From the cell containing the given text, extract its center point as (X, Y) coordinate. 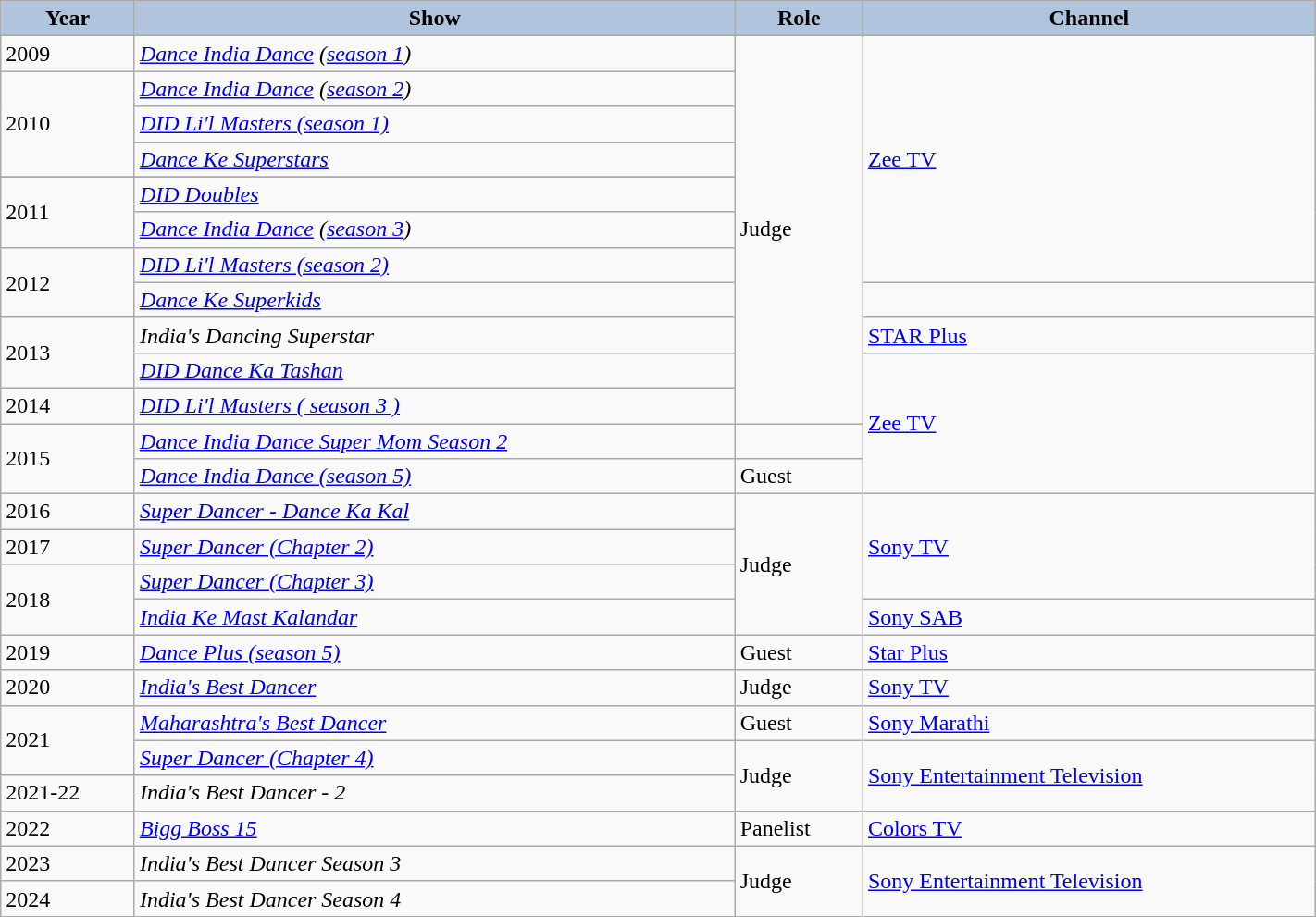
2014 (68, 405)
2009 (68, 54)
Super Dancer (Chapter 2) (435, 547)
2010 (68, 124)
Dance India Dance Super Mom Season 2 (435, 441)
2018 (68, 600)
DID Li'l Masters (season 2) (435, 265)
2012 (68, 282)
Bigg Boss 15 (435, 828)
2019 (68, 652)
Dance Ke Superstars (435, 159)
Dance India Dance (season 1) (435, 54)
Super Dancer - Dance Ka Kal (435, 512)
2020 (68, 688)
India's Best Dancer - 2 (435, 793)
Sony SAB (1088, 617)
India's Best Dancer Season 4 (435, 898)
2021-22 (68, 793)
2017 (68, 547)
India's Best Dancer Season 3 (435, 863)
Colors TV (1088, 828)
Role (799, 19)
2022 (68, 828)
2013 (68, 353)
DID Li'l Masters (season 1) (435, 124)
Dance Plus (season 5) (435, 652)
Channel (1088, 19)
Super Dancer (Chapter 3) (435, 582)
Dance Ke Superkids (435, 300)
2011 (68, 212)
DID Dance Ka Tashan (435, 370)
Sony Marathi (1088, 723)
Super Dancer (Chapter 4) (435, 758)
STAR Plus (1088, 335)
India's Dancing Superstar (435, 335)
Dance India Dance (season 2) (435, 89)
Dance India Dance (season 5) (435, 477)
India Ke Mast Kalandar (435, 617)
India's Best Dancer (435, 688)
Year (68, 19)
2024 (68, 898)
2015 (68, 459)
DID Doubles (435, 194)
Maharashtra's Best Dancer (435, 723)
Dance India Dance (season 3) (435, 229)
DID Li'l Masters ( season 3 ) (435, 405)
2016 (68, 512)
Show (435, 19)
2021 (68, 740)
2023 (68, 863)
Panelist (799, 828)
Star Plus (1088, 652)
